Determine the (x, y) coordinate at the center of the cell enclosing the given text.  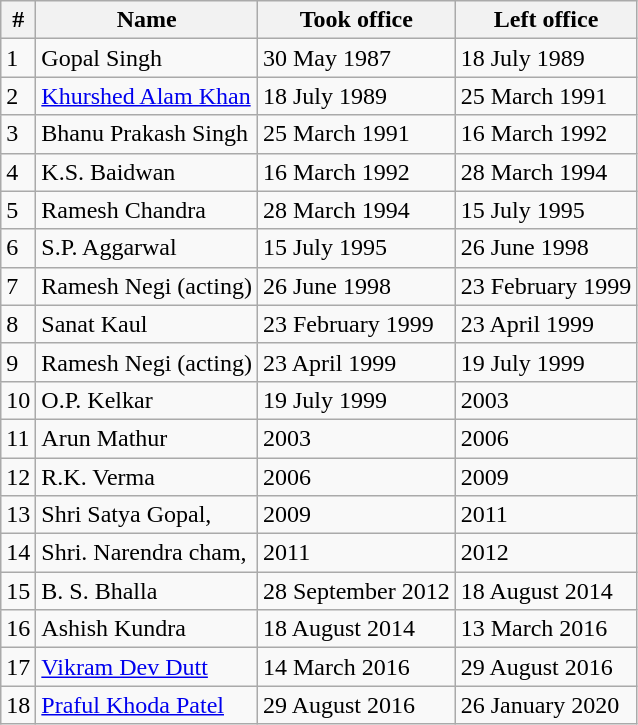
Gopal Singh (147, 58)
16 (18, 629)
Shri Satya Gopal, (147, 515)
S.P. Aggarwal (147, 248)
7 (18, 286)
2 (18, 96)
11 (18, 438)
18 (18, 705)
R.K. Verma (147, 477)
Praful Khoda Patel (147, 705)
12 (18, 477)
3 (18, 134)
Name (147, 20)
2012 (546, 553)
Khurshed Alam Khan (147, 96)
14 (18, 553)
28 September 2012 (356, 591)
O.P. Kelkar (147, 400)
10 (18, 400)
1 (18, 58)
17 (18, 667)
K.S. Baidwan (147, 172)
30 May 1987 (356, 58)
8 (18, 324)
Vikram Dev Dutt (147, 667)
Arun Mathur (147, 438)
Took office (356, 20)
26 January 2020 (546, 705)
14 March 2016 (356, 667)
13 March 2016 (546, 629)
15 (18, 591)
Ashish Kundra (147, 629)
9 (18, 362)
13 (18, 515)
5 (18, 210)
# (18, 20)
Sanat Kaul (147, 324)
4 (18, 172)
Bhanu Prakash Singh (147, 134)
Shri. Narendra cham, (147, 553)
Ramesh Chandra (147, 210)
B. S. Bhalla (147, 591)
6 (18, 248)
Left office (546, 20)
